Determine the (X, Y) coordinate at the center of the cell enclosing the given text.  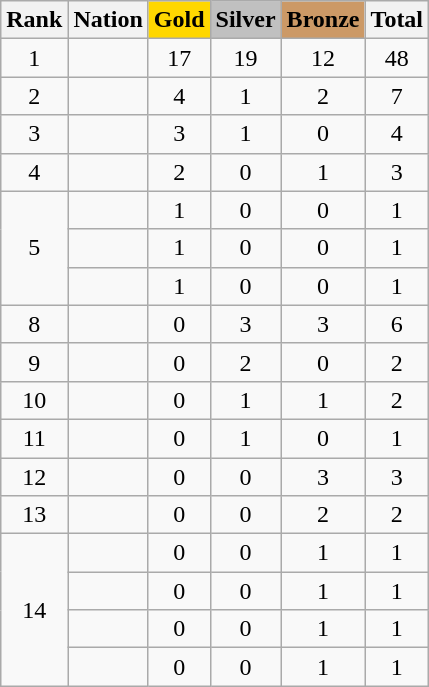
7 (397, 96)
14 (34, 610)
Nation (108, 20)
19 (246, 58)
10 (34, 400)
17 (179, 58)
11 (34, 438)
Gold (179, 20)
8 (34, 324)
48 (397, 58)
Rank (34, 20)
Bronze (323, 20)
13 (34, 515)
5 (34, 248)
Silver (246, 20)
Total (397, 20)
6 (397, 324)
9 (34, 362)
